Provide the [x, y] coordinate of the cell's center where the given text is located.  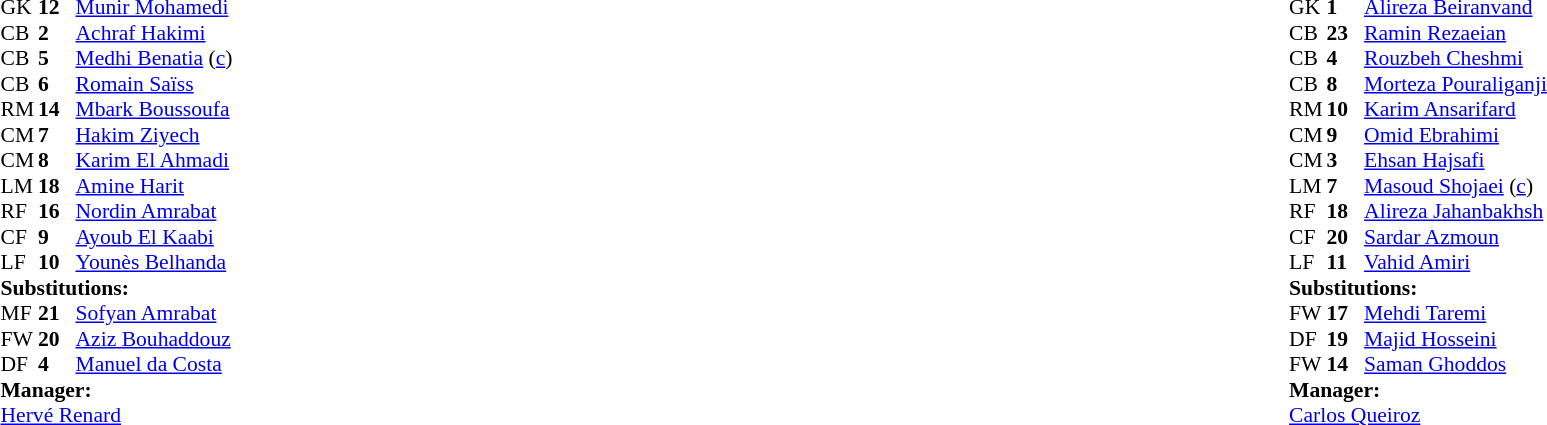
Alireza Jahanbakhsh [1456, 211]
Omid Ebrahimi [1456, 135]
Ehsan Hajsafi [1456, 161]
2 [57, 33]
Mbark Boussoufa [154, 109]
Ayoub El Kaabi [154, 237]
Hakim Ziyech [154, 135]
Majid Hosseini [1456, 339]
Sardar Azmoun [1456, 237]
MF [19, 313]
Ramin Rezaeian [1456, 33]
5 [57, 59]
17 [1346, 313]
23 [1346, 33]
Karim El Ahmadi [154, 161]
Younès Belhanda [154, 263]
Achraf Hakimi [154, 33]
21 [57, 313]
6 [57, 84]
Masoud Shojaei (c) [1456, 186]
Saman Ghoddos [1456, 365]
Morteza Pouraliganji [1456, 84]
Rouzbeh Cheshmi [1456, 59]
Manuel da Costa [154, 365]
Medhi Benatia (c) [154, 59]
19 [1346, 339]
Aziz Bouhaddouz [154, 339]
Mehdi Taremi [1456, 313]
Romain Saïss [154, 84]
16 [57, 211]
11 [1346, 263]
Amine Harit [154, 186]
Vahid Amiri [1456, 263]
3 [1346, 161]
Sofyan Amrabat [154, 313]
Karim Ansarifard [1456, 109]
Nordin Amrabat [154, 211]
